Extract the (X, Y) coordinate from the center of the cell holding the provided text.  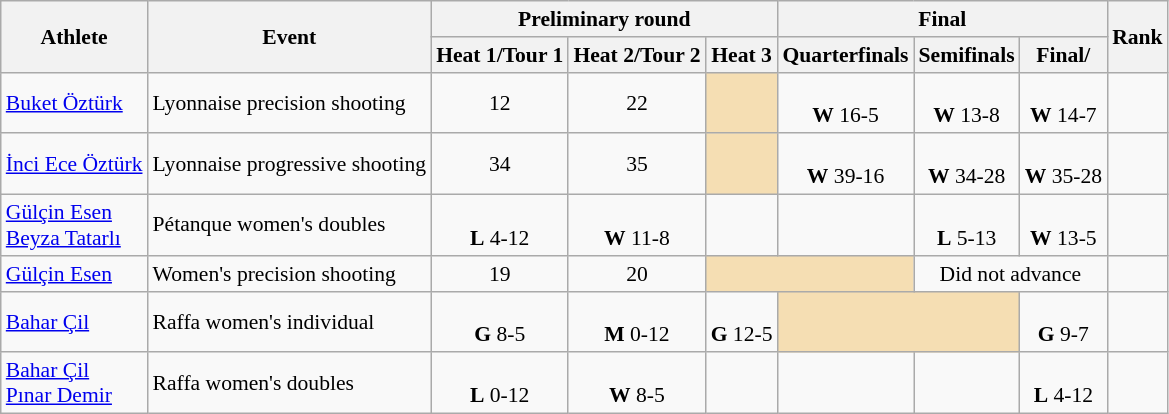
20 (636, 274)
Athlete (74, 36)
Bahar Çil (74, 322)
Final/ (1064, 55)
Did not advance (1011, 274)
W 11-8 (636, 226)
W 35-28 (1064, 164)
22 (636, 102)
Quarterfinals (846, 55)
Women's precision shooting (290, 274)
W 39-16 (846, 164)
G 9-7 (1064, 322)
34 (500, 164)
Gülçin Esen (74, 274)
Pétanque women's doubles (290, 226)
12 (500, 102)
Heat 1/Tour 1 (500, 55)
Final (943, 19)
19 (500, 274)
G 8-5 (500, 322)
Lyonnaise precision shooting (290, 102)
Heat 2/Tour 2 (636, 55)
L 5-13 (967, 226)
W 13-8 (967, 102)
M 0-12 (636, 322)
Raffa women's individual (290, 322)
W 34-28 (967, 164)
35 (636, 164)
Heat 3 (742, 55)
Preliminary round (604, 19)
G 12-5 (742, 322)
İnci Ece Öztürk (74, 164)
Gülçin EsenBeyza Tatarlı (74, 226)
W 16-5 (846, 102)
W 8-5 (636, 384)
Semifinals (967, 55)
Lyonnaise progressive shooting (290, 164)
W 14-7 (1064, 102)
Rank (1138, 36)
Event (290, 36)
Bahar ÇilPınar Demir (74, 384)
W 13-5 (1064, 226)
Raffa women's doubles (290, 384)
Buket Öztürk (74, 102)
L 0-12 (500, 384)
